Search for the cell housing the specified text and yield its [x, y] center coordinate. 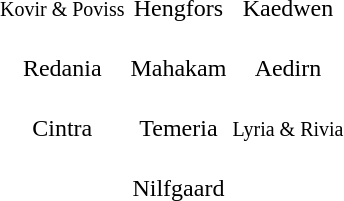
Mahakam [178, 54]
Temeria [178, 114]
